Return (X, Y) of the center of cell containing provided text 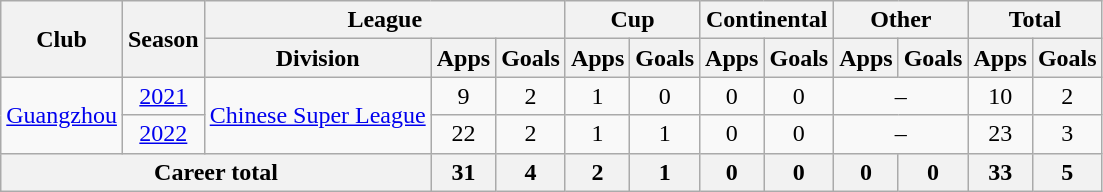
10 (1000, 96)
31 (463, 172)
Season (163, 39)
9 (463, 96)
Club (62, 39)
Total (1035, 20)
Career total (216, 172)
33 (1000, 172)
Other (901, 20)
Division (318, 58)
22 (463, 134)
Cup (632, 20)
5 (1067, 172)
23 (1000, 134)
Guangzhou (62, 115)
2022 (163, 134)
Continental (767, 20)
2021 (163, 96)
League (384, 20)
4 (531, 172)
Chinese Super League (318, 115)
3 (1067, 134)
